Pinpoint the cell where the given text exists, returning its [X, Y] midpoint coordinate. 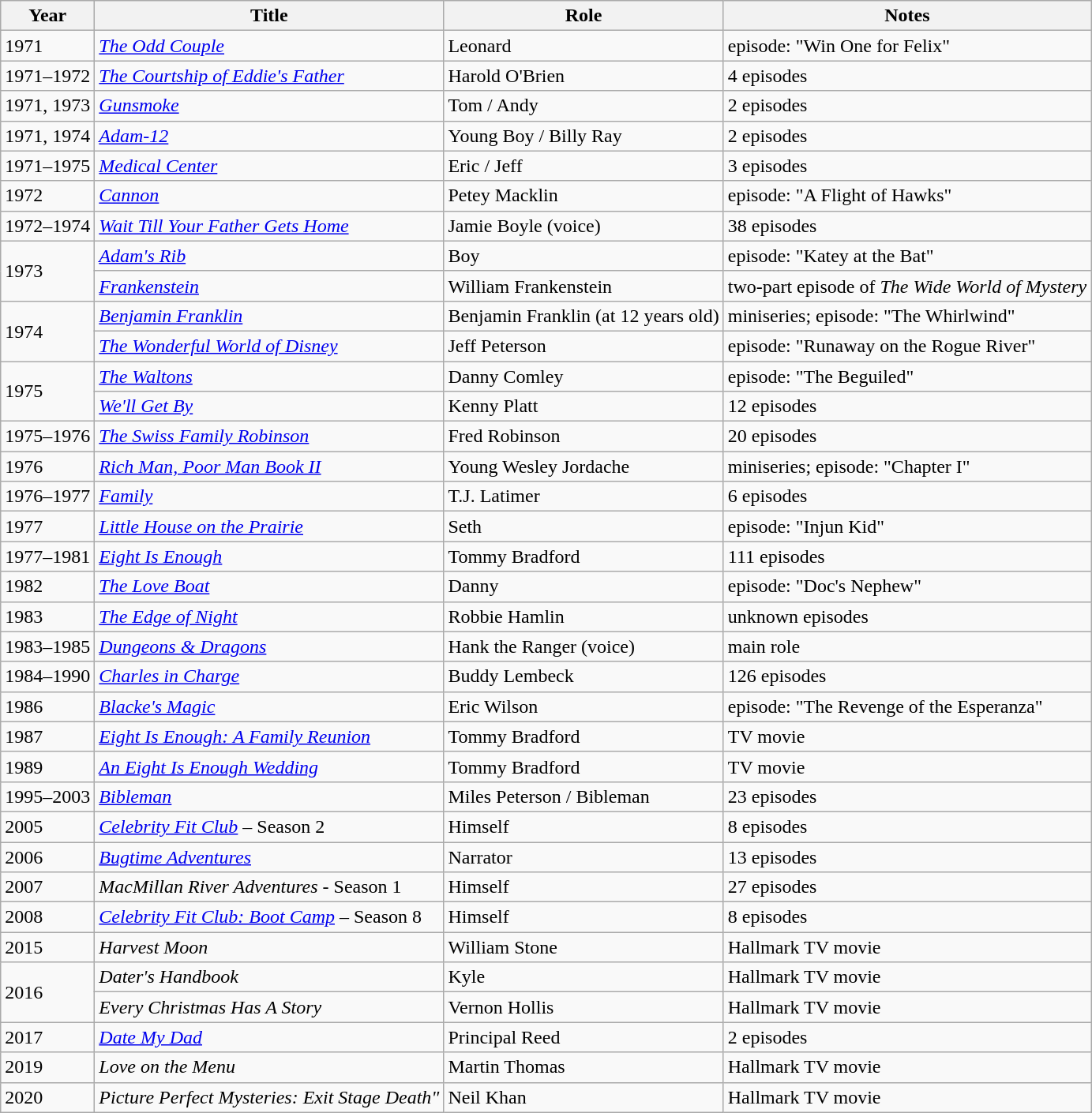
2006 [47, 856]
1976–1977 [47, 497]
Bibleman [269, 796]
episode: "The Beguiled" [906, 377]
Picture Perfect Mysteries: Exit Stage Death" [269, 1097]
1971, 1974 [47, 136]
unknown episodes [906, 616]
1975–1976 [47, 437]
Dater's Handbook [269, 977]
Eric Wilson [584, 706]
2015 [47, 947]
12 episodes [906, 407]
Petey Macklin [584, 196]
An Eight Is Enough Wedding [269, 766]
1974 [47, 331]
Young Boy / Billy Ray [584, 136]
1984–1990 [47, 676]
1975 [47, 392]
Harold O'Brien [584, 76]
Hank the Ranger (voice) [584, 646]
1971 [47, 46]
2007 [47, 887]
The Waltons [269, 377]
Love on the Menu [269, 1067]
1982 [47, 586]
126 episodes [906, 676]
Young Wesley Jordache [584, 467]
episode: "Win One for Felix" [906, 46]
Boy [584, 256]
38 episodes [906, 226]
two-part episode of The Wide World of Mystery [906, 286]
The Edge of Night [269, 616]
13 episodes [906, 856]
Wait Till Your Father Gets Home [269, 226]
Little House on the Prairie [269, 527]
Tom / Andy [584, 106]
We'll Get By [269, 407]
Family [269, 497]
Eric / Jeff [584, 166]
2016 [47, 992]
1976 [47, 467]
27 episodes [906, 887]
Benjamin Franklin (at 12 years old) [584, 316]
1995–2003 [47, 796]
23 episodes [906, 796]
Eight Is Enough: A Family Reunion [269, 736]
1972 [47, 196]
1983–1985 [47, 646]
Buddy Lembeck [584, 676]
Bugtime Adventures [269, 856]
2008 [47, 917]
The Odd Couple [269, 46]
Celebrity Fit Club – Season 2 [269, 826]
episode: "Injun Kid" [906, 527]
Blacke's Magic [269, 706]
Neil Khan [584, 1097]
Every Christmas Has A Story [269, 1007]
Narrator [584, 856]
Seth [584, 527]
1971–1972 [47, 76]
episode: "Runaway on the Rogue River" [906, 346]
The Courtship of Eddie's Father [269, 76]
The Wonderful World of Disney [269, 346]
Eight Is Enough [269, 556]
Notes [906, 16]
2020 [47, 1097]
Vernon Hollis [584, 1007]
3 episodes [906, 166]
William Frankenstein [584, 286]
Robbie Hamlin [584, 616]
Frankenstein [269, 286]
1973 [47, 271]
1977–1981 [47, 556]
Dungeons & Dragons [269, 646]
Role [584, 16]
The Swiss Family Robinson [269, 437]
main role [906, 646]
Miles Peterson / Bibleman [584, 796]
Adam-12 [269, 136]
1987 [47, 736]
2019 [47, 1067]
Danny Comley [584, 377]
2005 [47, 826]
MacMillan River Adventures - Season 1 [269, 887]
Rich Man, Poor Man Book II [269, 467]
1983 [47, 616]
Charles in Charge [269, 676]
Celebrity Fit Club: Boot Camp – Season 8 [269, 917]
1972–1974 [47, 226]
4 episodes [906, 76]
Benjamin Franklin [269, 316]
Kyle [584, 977]
Title [269, 16]
Danny [584, 586]
Leonard [584, 46]
episode: "A Flight of Hawks" [906, 196]
Adam's Rib [269, 256]
Principal Reed [584, 1037]
1989 [47, 766]
Gunsmoke [269, 106]
1977 [47, 527]
Harvest Moon [269, 947]
T.J. Latimer [584, 497]
episode: "The Revenge of the Esperanza" [906, 706]
1971–1975 [47, 166]
Jeff Peterson [584, 346]
Cannon [269, 196]
20 episodes [906, 437]
1986 [47, 706]
Jamie Boyle (voice) [584, 226]
2017 [47, 1037]
episode: "Katey at the Bat" [906, 256]
The Love Boat [269, 586]
William Stone [584, 947]
1971, 1973 [47, 106]
episode: "Doc's Nephew" [906, 586]
miniseries; episode: "Chapter I" [906, 467]
111 episodes [906, 556]
Fred Robinson [584, 437]
Kenny Platt [584, 407]
Date My Dad [269, 1037]
6 episodes [906, 497]
Year [47, 16]
Martin Thomas [584, 1067]
miniseries; episode: "The Whirlwind" [906, 316]
Medical Center [269, 166]
